For the text-containing cell, return its midpoint in [x, y] coordinate format. 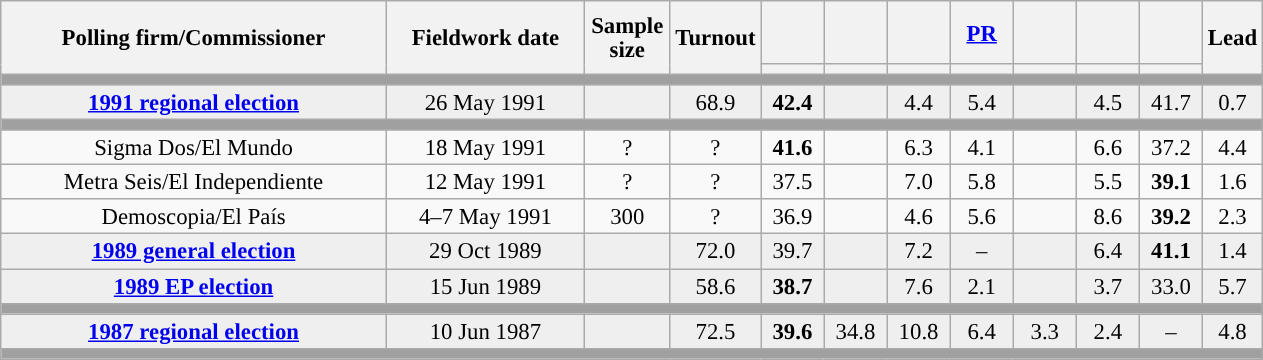
Fieldwork date [485, 38]
3.7 [1108, 286]
1991 regional election [194, 102]
4–7 May 1991 [485, 218]
10.8 [918, 332]
6.6 [1108, 148]
1989 EP election [194, 286]
18 May 1991 [485, 148]
34.8 [856, 332]
39.1 [1170, 182]
Sigma Dos/El Mundo [194, 148]
37.2 [1170, 148]
1989 general election [194, 252]
7.2 [918, 252]
7.6 [918, 286]
Sample size [627, 38]
1.4 [1232, 252]
5.8 [982, 182]
39.7 [792, 252]
2.1 [982, 286]
39.2 [1170, 218]
26 May 1991 [485, 102]
PR [982, 32]
0.7 [1232, 102]
6.3 [918, 148]
39.6 [792, 332]
5.7 [1232, 286]
58.6 [716, 286]
300 [627, 218]
42.4 [792, 102]
72.5 [716, 332]
Turnout [716, 38]
8.6 [1108, 218]
41.7 [1170, 102]
2.3 [1232, 218]
Demoscopia/El País [194, 218]
72.0 [716, 252]
41.6 [792, 148]
10 Jun 1987 [485, 332]
4.5 [1108, 102]
Lead [1232, 38]
15 Jun 1989 [485, 286]
1.6 [1232, 182]
4.6 [918, 218]
38.7 [792, 286]
68.9 [716, 102]
Polling firm/Commissioner [194, 38]
Metra Seis/El Independiente [194, 182]
1987 regional election [194, 332]
33.0 [1170, 286]
12 May 1991 [485, 182]
4.1 [982, 148]
3.3 [1044, 332]
5.6 [982, 218]
5.4 [982, 102]
37.5 [792, 182]
4.8 [1232, 332]
2.4 [1108, 332]
5.5 [1108, 182]
36.9 [792, 218]
41.1 [1170, 252]
7.0 [918, 182]
29 Oct 1989 [485, 252]
